Locate the cell with the specified text and output its (X, Y) center coordinate. 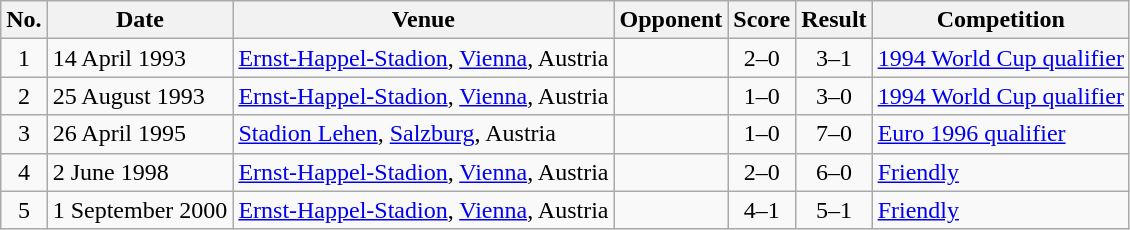
Stadion Lehen, Salzburg, Austria (424, 134)
2 June 1998 (140, 172)
25 August 1993 (140, 96)
4 (24, 172)
5–1 (834, 210)
Euro 1996 qualifier (1000, 134)
4–1 (762, 210)
Score (762, 20)
7–0 (834, 134)
3–0 (834, 96)
5 (24, 210)
26 April 1995 (140, 134)
1 (24, 58)
14 April 1993 (140, 58)
Result (834, 20)
1 September 2000 (140, 210)
Date (140, 20)
No. (24, 20)
Opponent (671, 20)
Competition (1000, 20)
Venue (424, 20)
6–0 (834, 172)
2 (24, 96)
3 (24, 134)
3–1 (834, 58)
